Identify which cell holds the provided text, then report its (X, Y) central coordinate. 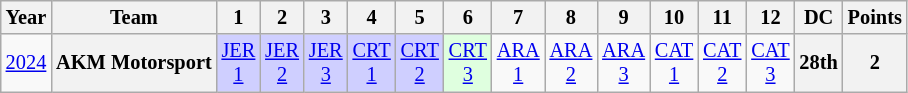
2024 (26, 63)
CAT2 (722, 63)
Team (134, 17)
ARA3 (624, 63)
7 (518, 17)
CRT1 (372, 63)
JER3 (326, 63)
8 (572, 17)
ARA2 (572, 63)
Points (875, 17)
9 (624, 17)
3 (326, 17)
28th (819, 63)
CRT3 (468, 63)
CRT2 (420, 63)
JER1 (239, 63)
4 (372, 17)
5 (420, 17)
1 (239, 17)
JER2 (282, 63)
CAT1 (674, 63)
CAT3 (770, 63)
11 (722, 17)
ARA1 (518, 63)
Year (26, 17)
DC (819, 17)
10 (674, 17)
AKM Motorsport (134, 63)
6 (468, 17)
12 (770, 17)
